Detect which cell encompasses the target text, then output its [X, Y] center coordinate. 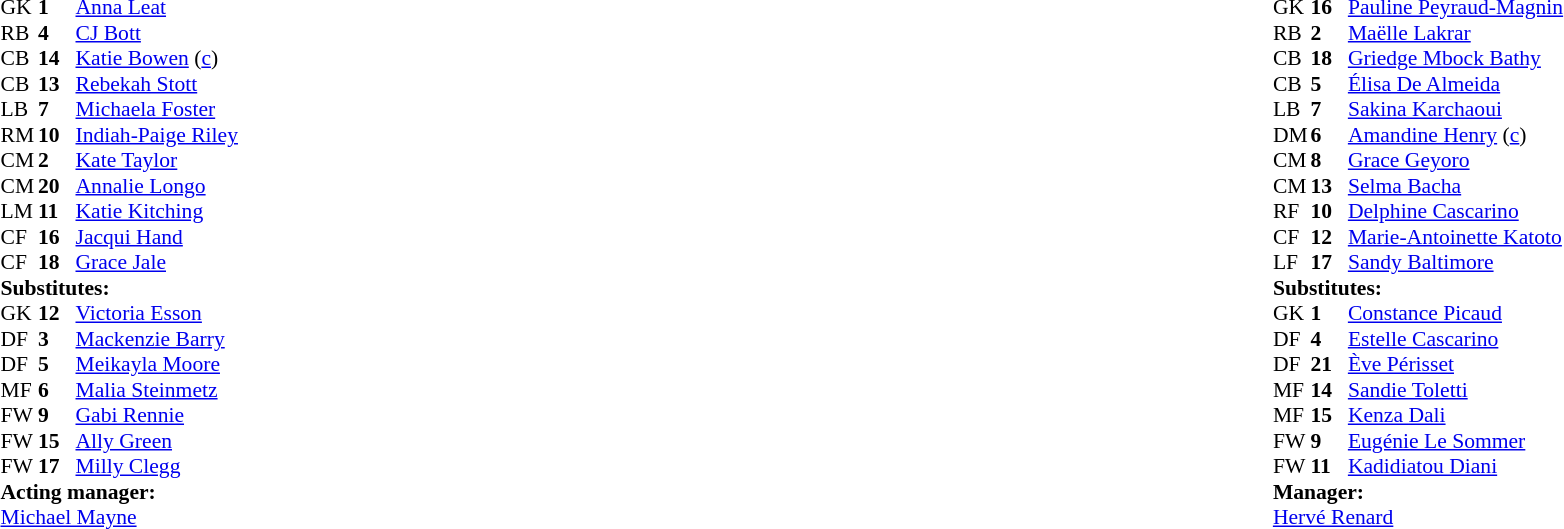
Kadidiatou Diani [1456, 467]
Milly Clegg [157, 467]
20 [57, 186]
Sandie Toletti [1456, 390]
Selma Bacha [1456, 186]
Amandine Henry (c) [1456, 135]
Estelle Cascarino [1456, 339]
1 [1329, 313]
Acting manager: [118, 492]
Meikayla Moore [157, 365]
Ally Green [157, 441]
Katie Bowen (c) [157, 59]
DM [1292, 135]
Jacqui Hand [157, 237]
Indiah-Paige Riley [157, 135]
Malia Steinmetz [157, 390]
Katie Kitching [157, 211]
Marie-Antoinette Katoto [1456, 237]
Ève Périsset [1456, 365]
Eugénie Le Sommer [1456, 441]
Sandy Baltimore [1456, 263]
Victoria Esson [157, 313]
Gabi Rennie [157, 415]
Kate Taylor [157, 161]
16 [57, 237]
LM [19, 211]
Sakina Karchaoui [1456, 109]
8 [1329, 161]
Kenza Dali [1456, 415]
RM [19, 135]
Annalie Longo [157, 186]
Élisa De Almeida [1456, 84]
3 [57, 339]
Manager: [1418, 492]
Constance Picaud [1456, 313]
LF [1292, 263]
Michaela Foster [157, 109]
Rebekah Stott [157, 84]
Mackenzie Barry [157, 339]
Maëlle Lakrar [1456, 33]
Grace Jale [157, 263]
21 [1329, 365]
CJ Bott [157, 33]
RF [1292, 211]
Delphine Cascarino [1456, 211]
Griedge Mbock Bathy [1456, 59]
Grace Geyoro [1456, 161]
